Pinpoint the cell where the given text exists, returning its (X, Y) midpoint coordinate. 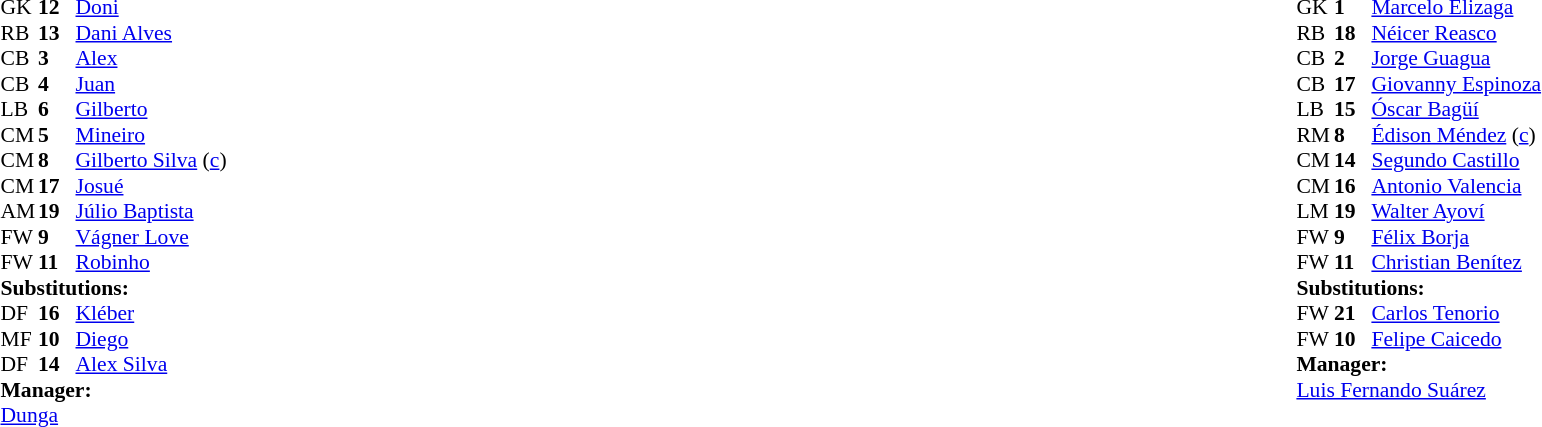
Alex Silva (152, 365)
15 (1353, 109)
Antonio Valencia (1456, 186)
Segundo Castillo (1456, 161)
Óscar Bagüí (1456, 109)
Diego (152, 339)
Gilberto Silva (c) (152, 161)
Juan (152, 84)
Gilberto (152, 109)
Jorge Guagua (1456, 59)
Walter Ayoví (1456, 211)
6 (57, 109)
2 (1353, 59)
Christian Benítez (1456, 263)
Giovanny Espinoza (1456, 84)
Josué (152, 186)
Néicer Reasco (1456, 33)
Felipe Caicedo (1456, 339)
Luis Fernando Suárez (1418, 390)
Vágner Love (152, 237)
Édison Méndez (c) (1456, 135)
Kléber (152, 313)
Dani Alves (152, 33)
Alex (152, 59)
Mineiro (152, 135)
Félix Borja (1456, 237)
13 (57, 33)
21 (1353, 313)
Carlos Tenorio (1456, 313)
4 (57, 84)
MF (19, 339)
RM (1315, 135)
Robinho (152, 263)
Júlio Baptista (152, 211)
3 (57, 59)
AM (19, 211)
5 (57, 135)
18 (1353, 33)
LM (1315, 211)
